Extract the (x, y) coordinate from the center of the cell holding the provided text.  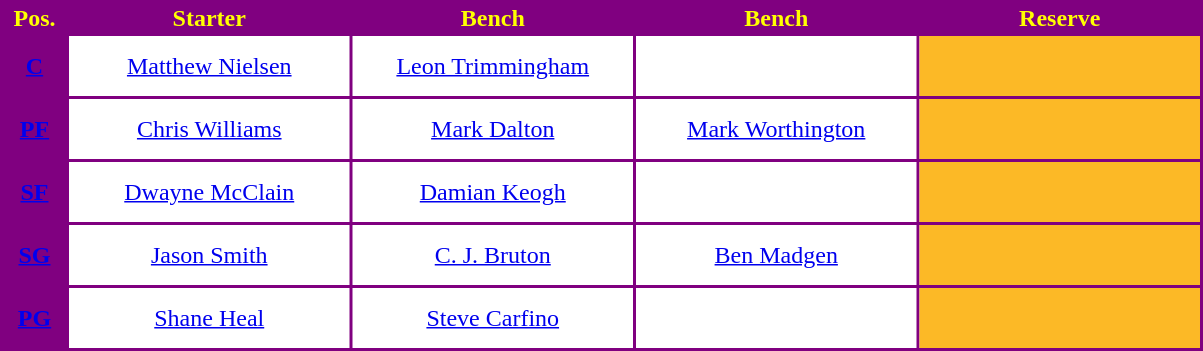
PF (34, 129)
Mark Worthington (776, 129)
Matthew Nielsen (209, 66)
Jason Smith (209, 255)
Ben Madgen (776, 255)
Starter (209, 18)
Mark Dalton (492, 129)
C. J. Bruton (492, 255)
PG (34, 318)
SF (34, 192)
Damian Keogh (492, 192)
SG (34, 255)
C (34, 66)
Reserve (1060, 18)
Chris Williams (209, 129)
Dwayne McClain (209, 192)
Steve Carfino (492, 318)
Shane Heal (209, 318)
Pos. (34, 18)
Leon Trimmingham (492, 66)
